Find where the given text appears and provide that cell's center as (X, Y) coordinate. 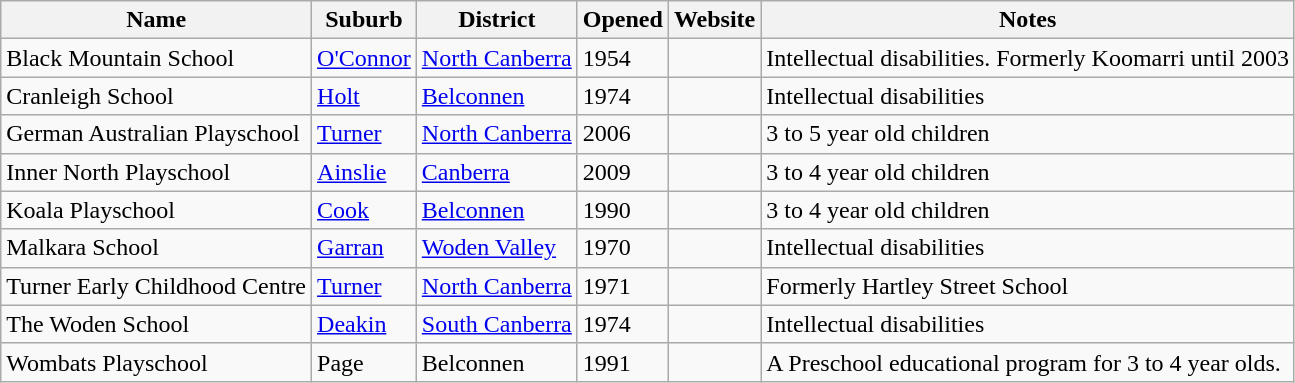
The Woden School (156, 324)
Koala Playschool (156, 210)
Malkara School (156, 248)
Wombats Playschool (156, 362)
Holt (364, 96)
1990 (622, 210)
South Canberra (496, 324)
Website (714, 20)
Turner Early Childhood Centre (156, 286)
Formerly Hartley Street School (1028, 286)
3 to 5 year old children (1028, 134)
Notes (1028, 20)
Cranleigh School (156, 96)
1954 (622, 58)
Woden Valley (496, 248)
2006 (622, 134)
Garran (364, 248)
Canberra (496, 172)
2009 (622, 172)
Intellectual disabilities. Formerly Koomarri until 2003 (1028, 58)
Cook (364, 210)
1970 (622, 248)
Suburb (364, 20)
Page (364, 362)
1971 (622, 286)
District (496, 20)
Inner North Playschool (156, 172)
Deakin (364, 324)
Name (156, 20)
Ainslie (364, 172)
German Australian Playschool (156, 134)
A Preschool educational program for 3 to 4 year olds. (1028, 362)
Black Mountain School (156, 58)
Opened (622, 20)
1991 (622, 362)
O'Connor (364, 58)
